Return (x, y) of the center of cell containing provided text 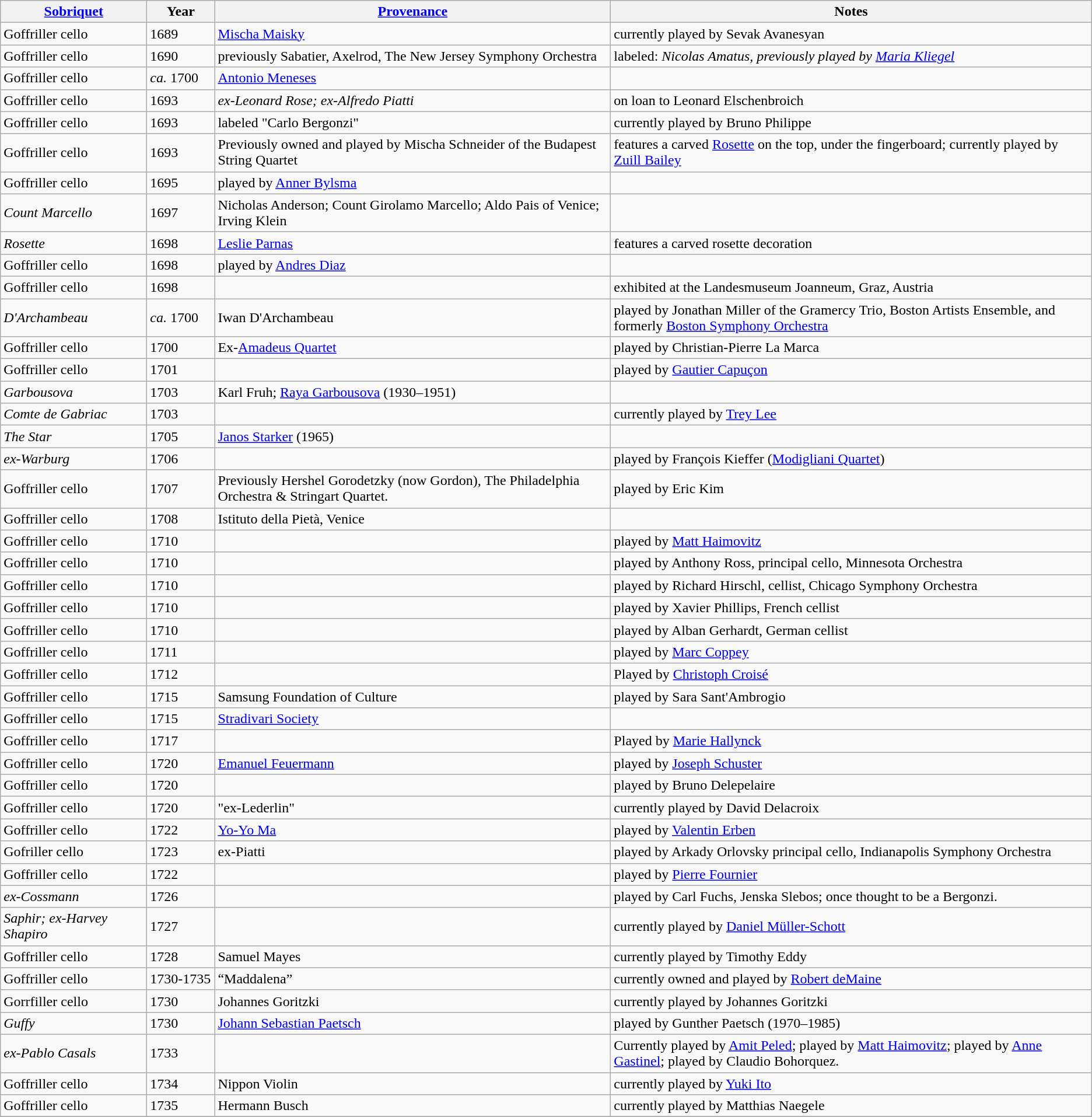
Previously owned and played by Mischa Schneider of the Budapest String Quartet (413, 153)
Provenance (413, 12)
played by Sara Sant'Ambrogio (851, 696)
Comte de Gabriac (73, 414)
1705 (181, 437)
Sobriquet (73, 12)
currently played by Matthias Naegele (851, 1106)
ex-Leonard Rose; ex-Alfredo Piatti (413, 100)
Guffy (73, 1023)
1735 (181, 1106)
Mischa Maisky (413, 34)
labeled: Nicolas Amatus, previously played by Maria Kliegel (851, 56)
1726 (181, 896)
played by Jonathan Miller of the Gramercy Trio, Boston Artists Ensemble, and formerly Boston Symphony Orchestra (851, 317)
currently played by Daniel Müller-Schott (851, 927)
Iwan D'Archambeau (413, 317)
played by Gautier Capuçon (851, 370)
Samuel Mayes (413, 957)
1711 (181, 652)
Notes (851, 12)
ex-Warburg (73, 459)
1734 (181, 1084)
currently played by Timothy Eddy (851, 957)
1728 (181, 957)
1727 (181, 927)
played by Marc Coppey (851, 652)
played by Anthony Ross, principal cello, Minnesota Orchestra (851, 563)
Played by Christoph Croisé (851, 674)
D'Archambeau (73, 317)
played by Andres Diaz (413, 265)
played by Joseph Schuster (851, 763)
ex-Cossmann (73, 896)
currently played by Trey Lee (851, 414)
Nippon Violin (413, 1084)
Leslie Parnas (413, 243)
1707 (181, 489)
Johann Sebastian Paetsch (413, 1023)
played by Richard Hirschl, cellist, Chicago Symphony Orchestra (851, 585)
played by Alban Gerhardt, German cellist (851, 630)
Rosette (73, 243)
"ex-Lederlin" (413, 808)
Gorrfiller cello (73, 1001)
currently played by Sevak Avanesyan (851, 34)
played by Bruno Delepelaire (851, 786)
played by Anner Bylsma (413, 183)
1708 (181, 519)
played by Pierre Fournier (851, 874)
1695 (181, 183)
Played by Marie Hallynck (851, 741)
The Star (73, 437)
Previously Hershel Gorodetzky (now Gordon), The Philadelphia Orchestra & Stringart Quartet. (413, 489)
on loan to Leonard Elschenbroich (851, 100)
Garbousova (73, 392)
Samsung Foundation of Culture (413, 696)
Istituto della Pietà, Venice (413, 519)
played by Carl Fuchs, Jenska Slebos; once thought to be a Bergonzi. (851, 896)
exhibited at the Landesmuseum Joanneum, Graz, Austria (851, 287)
labeled "Carlo Bergonzi" (413, 123)
1730-1735 (181, 979)
1690 (181, 56)
played by Matt Haimovitz (851, 541)
currently played by Bruno Philippe (851, 123)
Stradivari Society (413, 719)
Johannes Goritzki (413, 1001)
1689 (181, 34)
1701 (181, 370)
Year (181, 12)
“Maddalena” (413, 979)
features a carved rosette decoration (851, 243)
played by Christian-Pierre La Marca (851, 348)
played by François Kieffer (Modigliani Quartet) (851, 459)
Currently played by Amit Peled; played by Matt Haimovitz; played by Anne Gastinel; played by Claudio Bohorquez. (851, 1053)
played by Gunther Paetsch (1970–1985) (851, 1023)
features a carved Rosette on the top, under the fingerboard; currently played by Zuill Bailey (851, 153)
played by Eric Kim (851, 489)
Count Marcello (73, 212)
ex-Pablo Casals (73, 1053)
played by Arkady Orlovsky principal cello, Indianapolis Symphony Orchestra (851, 852)
1700 (181, 348)
previously Sabatier, Axelrod, The New Jersey Symphony Orchestra (413, 56)
Hermann Busch (413, 1106)
Ex-Amadeus Quartet (413, 348)
Emanuel Feuermann (413, 763)
currently played by David Delacroix (851, 808)
Janos Starker (1965) (413, 437)
Karl Fruh; Raya Garbousova (1930–1951) (413, 392)
Saphir; ex-Harvey Shapiro (73, 927)
1723 (181, 852)
ex-Piatti (413, 852)
played by Xavier Phillips, French cellist (851, 608)
1733 (181, 1053)
1712 (181, 674)
Yo-Yo Ma (413, 830)
Antonio Meneses (413, 78)
1717 (181, 741)
Nicholas Anderson; Count Girolamo Marcello; Aldo Pais of Venice; Irving Klein (413, 212)
Gofriller cello (73, 852)
played by Valentin Erben (851, 830)
1706 (181, 459)
currently played by Johannes Goritzki (851, 1001)
currently owned and played by Robert deMaine (851, 979)
1697 (181, 212)
currently played by Yuki Ito (851, 1084)
